Output the (X, Y) coordinate of the center of the cell containing the given text.  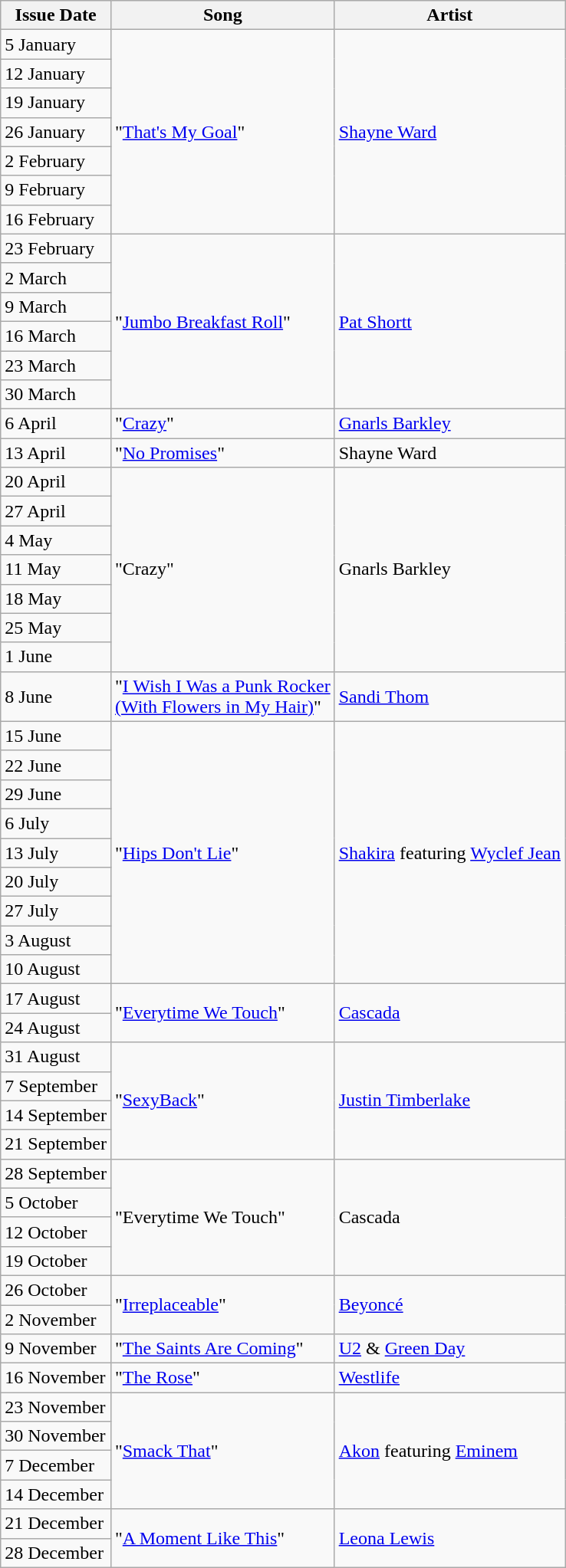
"That's My Goal" (222, 132)
23 February (56, 248)
"SexyBack" (222, 1101)
"Jumbo Breakfast Roll" (222, 321)
7 September (56, 1086)
9 March (56, 307)
Westlife (449, 1378)
U2 & Green Day (449, 1349)
6 July (56, 823)
31 August (56, 1057)
Issue Date (56, 15)
2 February (56, 161)
Song (222, 15)
Sandi Thom (449, 696)
"The Rose" (222, 1378)
11 May (56, 569)
10 August (56, 969)
5 October (56, 1202)
"I Wish I Was a Punk Rocker(With Flowers in My Hair)" (222, 696)
25 May (56, 628)
24 August (56, 1028)
Leona Lewis (449, 1538)
13 April (56, 453)
21 December (56, 1524)
Pat Shortt (449, 321)
3 August (56, 940)
19 January (56, 103)
30 November (56, 1436)
Akon featuring Eminem (449, 1451)
17 August (56, 999)
14 December (56, 1494)
22 June (56, 765)
"Hips Don't Lie" (222, 852)
Artist (449, 15)
14 September (56, 1115)
Beyoncé (449, 1304)
27 July (56, 911)
2 November (56, 1319)
12 October (56, 1232)
26 October (56, 1290)
7 December (56, 1465)
"No Promises" (222, 453)
8 June (56, 696)
18 May (56, 599)
27 April (56, 511)
"Smack That" (222, 1451)
19 October (56, 1261)
5 January (56, 44)
9 February (56, 190)
21 September (56, 1144)
2 March (56, 277)
16 February (56, 219)
"A Moment Like This" (222, 1538)
12 January (56, 74)
23 November (56, 1407)
13 July (56, 853)
28 September (56, 1173)
20 July (56, 882)
20 April (56, 482)
9 November (56, 1349)
30 March (56, 395)
Justin Timberlake (449, 1101)
28 December (56, 1553)
26 January (56, 132)
4 May (56, 540)
16 March (56, 336)
15 June (56, 736)
23 March (56, 366)
"Irreplaceable" (222, 1304)
Shakira featuring Wyclef Jean (449, 852)
6 April (56, 424)
"The Saints Are Coming" (222, 1349)
1 June (56, 657)
29 June (56, 794)
16 November (56, 1378)
